Return the [X, Y] coordinate for the center point of the cell that contains the specified text.  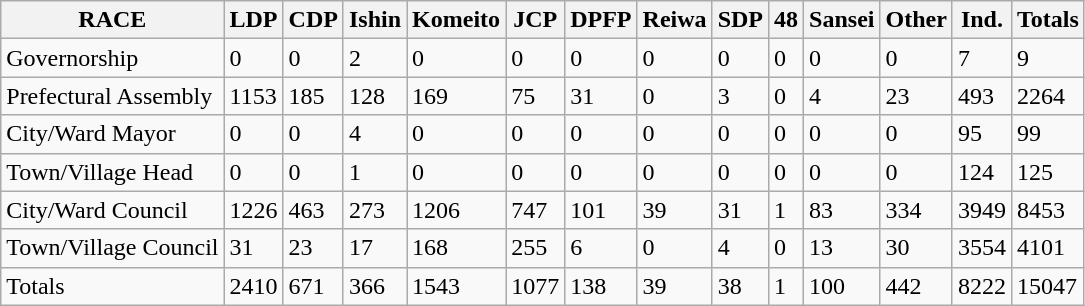
DPFP [601, 20]
Ishin [374, 20]
4101 [1048, 248]
CDP [313, 20]
1226 [254, 210]
3554 [982, 248]
138 [601, 286]
Ind. [982, 20]
City/Ward Mayor [112, 134]
15047 [1048, 286]
128 [374, 96]
13 [842, 248]
3949 [982, 210]
Governorship [112, 58]
366 [374, 286]
169 [456, 96]
2 [374, 58]
SDP [740, 20]
125 [1048, 172]
185 [313, 96]
38 [740, 286]
255 [536, 248]
48 [786, 20]
1077 [536, 286]
City/Ward Council [112, 210]
2410 [254, 286]
100 [842, 286]
1153 [254, 96]
101 [601, 210]
Town/Village Head [112, 172]
273 [374, 210]
747 [536, 210]
99 [1048, 134]
9 [1048, 58]
2264 [1048, 96]
1206 [456, 210]
95 [982, 134]
LDP [254, 20]
Reiwa [674, 20]
442 [916, 286]
17 [374, 248]
3 [740, 96]
Town/Village Council [112, 248]
124 [982, 172]
Other [916, 20]
8222 [982, 286]
168 [456, 248]
JCP [536, 20]
671 [313, 286]
Sansei [842, 20]
1543 [456, 286]
83 [842, 210]
30 [916, 248]
Komeito [456, 20]
493 [982, 96]
463 [313, 210]
75 [536, 96]
8453 [1048, 210]
7 [982, 58]
Prefectural Assembly [112, 96]
334 [916, 210]
6 [601, 248]
RACE [112, 20]
